Pinpoint the cell where the given text exists, returning its (X, Y) midpoint coordinate. 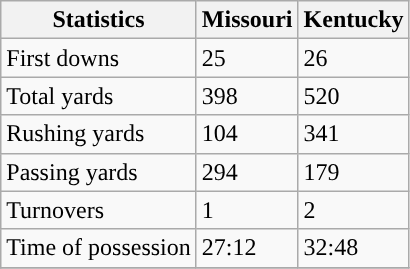
2 (354, 210)
Statistics (99, 20)
520 (354, 96)
179 (354, 172)
25 (247, 58)
341 (354, 134)
Passing yards (99, 172)
Kentucky (354, 20)
First downs (99, 58)
32:48 (354, 248)
294 (247, 172)
104 (247, 134)
398 (247, 96)
Missouri (247, 20)
27:12 (247, 248)
Rushing yards (99, 134)
Turnovers (99, 210)
Total yards (99, 96)
26 (354, 58)
1 (247, 210)
Time of possession (99, 248)
